Locate the cell with the specified text and output its (x, y) center coordinate. 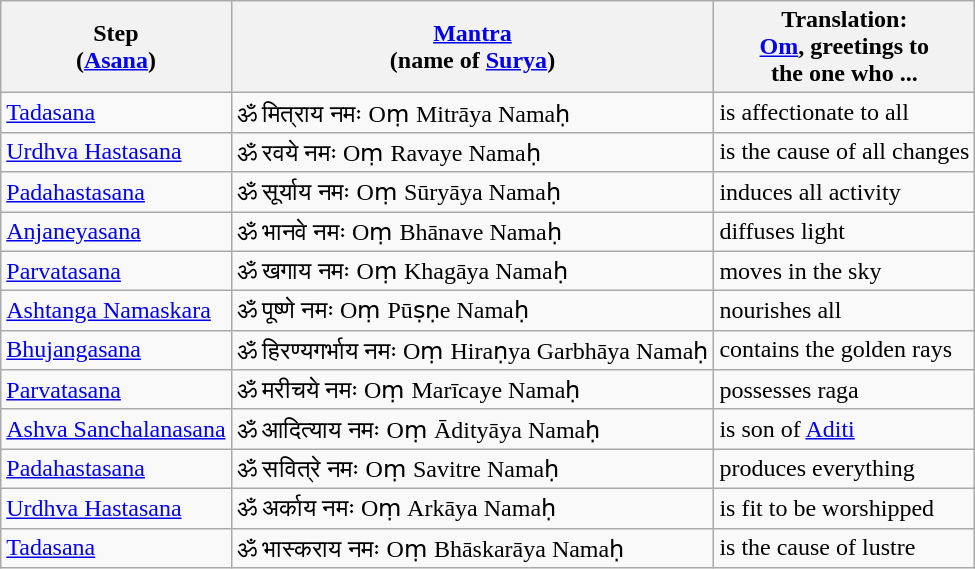
contains the golden rays (844, 350)
ॐ पूष्णे नमः Oṃ Pūṣṇe Namaḥ (472, 311)
moves in the sky (844, 271)
possesses raga (844, 390)
ॐ खगाय नमः Oṃ Khagāya Namaḥ (472, 271)
is son of Aditi (844, 429)
ॐ मरीचये नमः Oṃ Marīcaye Namaḥ (472, 390)
is the cause of all changes (844, 152)
nourishes all (844, 311)
diffuses light (844, 232)
ॐ सवित्रे नमः Oṃ Savitre Namaḥ (472, 469)
Bhujangasana (116, 350)
ॐ अर्काय नमः Oṃ Arkāya Namaḥ (472, 508)
induces all activity (844, 192)
ॐ सूर्याय नमः Oṃ Sūryāya Namaḥ (472, 192)
ॐ मित्राय नमः Oṃ Mitrāya Namaḥ (472, 113)
is fit to be worshipped (844, 508)
ॐ आदित्याय नमः Oṃ Ādityāya Namaḥ (472, 429)
Anjaneyasana (116, 232)
ॐ भास्कराय नमः Oṃ Bhāskarāya Namaḥ (472, 548)
is the cause of lustre (844, 548)
ॐ भानवे नमः Oṃ Bhānave Namaḥ (472, 232)
Ashtanga Namaskara (116, 311)
is affectionate to all (844, 113)
ॐ हिरण्यगर्भाय नमः Oṃ Hiraṇya Garbhāya Namaḥ (472, 350)
Ashva Sanchalanasana (116, 429)
produces everything (844, 469)
Step(Asana) (116, 47)
Translation:Om, greetings tothe one who ... (844, 47)
Mantra(name of Surya) (472, 47)
ॐ रवये नमः Oṃ Ravaye Namaḥ (472, 152)
